Return (X, Y) of the center of cell containing provided text 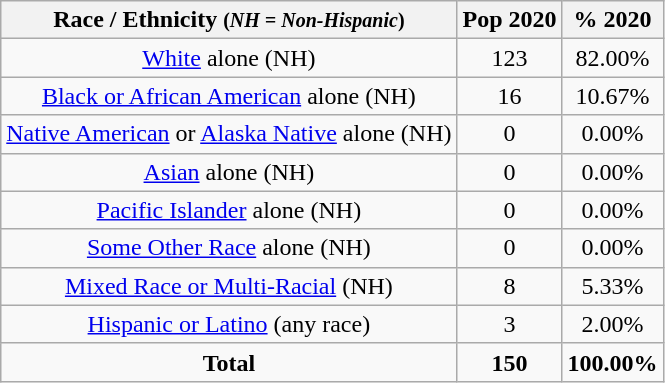
16 (510, 96)
Black or African American alone (NH) (229, 96)
3 (510, 324)
5.33% (612, 286)
Hispanic or Latino (any race) (229, 324)
150 (510, 362)
100.00% (612, 362)
2.00% (612, 324)
% 2020 (612, 20)
8 (510, 286)
Some Other Race alone (NH) (229, 248)
Total (229, 362)
White alone (NH) (229, 58)
Mixed Race or Multi-Racial (NH) (229, 286)
123 (510, 58)
82.00% (612, 58)
Native American or Alaska Native alone (NH) (229, 134)
10.67% (612, 96)
Race / Ethnicity (NH = Non-Hispanic) (229, 20)
Pop 2020 (510, 20)
Asian alone (NH) (229, 172)
Pacific Islander alone (NH) (229, 210)
